Find where the given text appears and provide that cell's center as (x, y) coordinate. 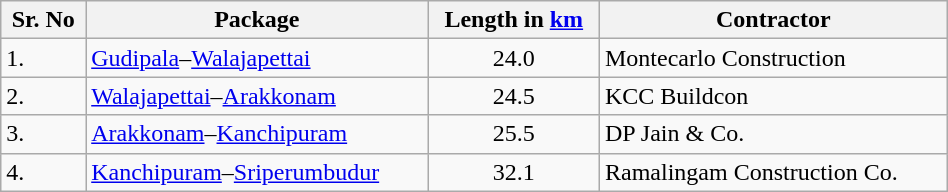
Kanchipuram–Sriperumbudur (257, 172)
24.5 (514, 96)
32.1 (514, 172)
2. (44, 96)
KCC Buildcon (773, 96)
25.5 (514, 134)
Contractor (773, 20)
Walajapettai–Arakkonam (257, 96)
DP Jain & Co. (773, 134)
Ramalingam Construction Co. (773, 172)
Gudipala–Walajapettai (257, 58)
Arakkonam–Kanchipuram (257, 134)
4. (44, 172)
1. (44, 58)
Length in km (514, 20)
3. (44, 134)
24.0 (514, 58)
Montecarlo Construction (773, 58)
Package (257, 20)
Sr. No (44, 20)
